Return (x, y) of the center of cell containing provided text 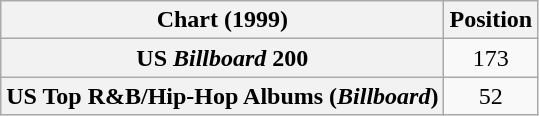
52 (491, 96)
US Billboard 200 (222, 58)
173 (491, 58)
US Top R&B/Hip-Hop Albums (Billboard) (222, 96)
Chart (1999) (222, 20)
Position (491, 20)
